Identify which cell holds the provided text, then report its (x, y) central coordinate. 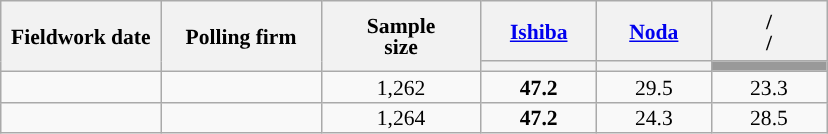
1,264 (401, 118)
Fieldwork date (81, 36)
24.3 (654, 118)
// (768, 31)
1,262 (401, 86)
29.5 (654, 86)
Noda (654, 31)
28.5 (768, 118)
Samplesize (401, 36)
23.3 (768, 86)
Polling firm (241, 36)
Ishiba (538, 31)
